Return [x, y] of the center of cell containing provided text 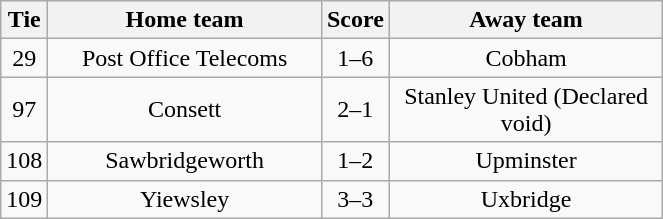
97 [24, 110]
Yiewsley [185, 199]
Upminster [526, 161]
Sawbridgeworth [185, 161]
Home team [185, 20]
29 [24, 58]
Score [355, 20]
Uxbridge [526, 199]
Consett [185, 110]
109 [24, 199]
Tie [24, 20]
Cobham [526, 58]
Stanley United (Declared void) [526, 110]
2–1 [355, 110]
3–3 [355, 199]
Post Office Telecoms [185, 58]
1–6 [355, 58]
1–2 [355, 161]
Away team [526, 20]
108 [24, 161]
